Detect which cell encompasses the target text, then output its (X, Y) center coordinate. 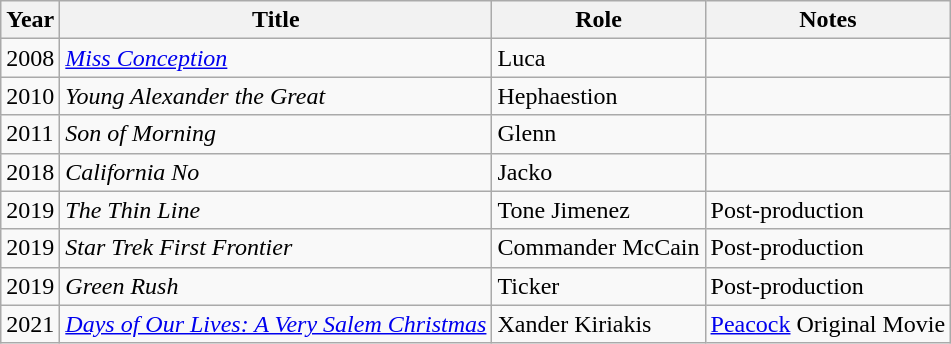
Title (276, 20)
2008 (30, 58)
Tone Jimenez (598, 210)
2018 (30, 172)
Ticker (598, 286)
Commander McCain (598, 248)
2010 (30, 96)
Green Rush (276, 286)
Miss Conception (276, 58)
Role (598, 20)
Son of Morning (276, 134)
California No (276, 172)
Jacko (598, 172)
Luca (598, 58)
Days of Our Lives: A Very Salem Christmas (276, 324)
Peacock Original Movie (828, 324)
Young Alexander the Great (276, 96)
Glenn (598, 134)
Year (30, 20)
2011 (30, 134)
Star Trek First Frontier (276, 248)
2021 (30, 324)
Notes (828, 20)
Hephaestion (598, 96)
The Thin Line (276, 210)
Xander Kiriakis (598, 324)
